Scan for the cell matching the given text and deliver its [x, y] coordinate at center. 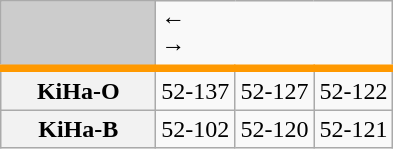
52-121 [354, 129]
← → [274, 35]
KiHa-O [78, 90]
52-127 [274, 90]
KiHa-B [78, 129]
52-120 [274, 129]
52-102 [196, 129]
52-137 [196, 90]
52-122 [354, 90]
